Return the [X, Y] coordinate for the center point of the cell that contains the specified text.  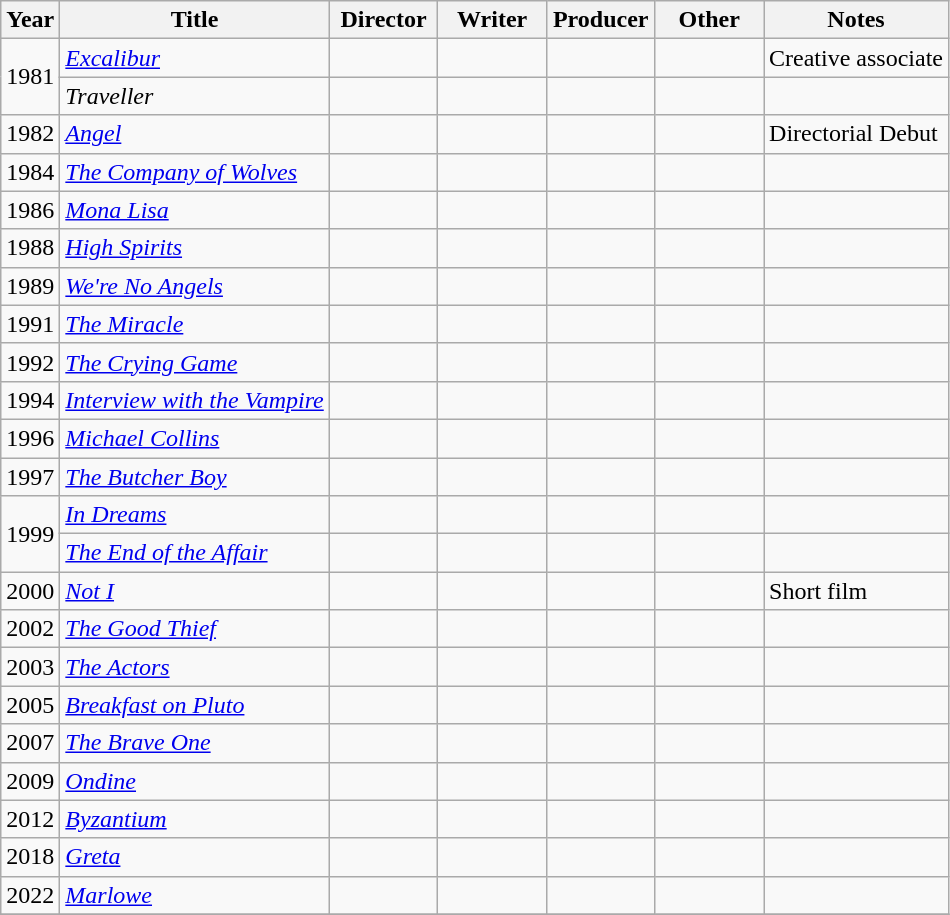
The Actors [194, 667]
2000 [30, 591]
Angel [194, 134]
The Crying Game [194, 362]
Mona Lisa [194, 210]
1999 [30, 534]
Breakfast on Pluto [194, 705]
The Brave One [194, 743]
2002 [30, 629]
Title [194, 20]
1984 [30, 172]
Traveller [194, 96]
2018 [30, 857]
Year [30, 20]
The Good Thief [194, 629]
2003 [30, 667]
The End of the Affair [194, 553]
Excalibur [194, 58]
Creative associate [856, 58]
We're No Angels [194, 286]
2005 [30, 705]
1986 [30, 210]
Marlowe [194, 895]
Michael Collins [194, 438]
Directorial Debut [856, 134]
Short film [856, 591]
Notes [856, 20]
1981 [30, 77]
1982 [30, 134]
Interview with the Vampire [194, 400]
Director [384, 20]
2007 [30, 743]
Byzantium [194, 819]
High Spirits [194, 248]
Not I [194, 591]
1996 [30, 438]
Producer [600, 20]
1994 [30, 400]
The Miracle [194, 324]
1997 [30, 477]
2012 [30, 819]
Writer [492, 20]
Ondine [194, 781]
The Company of Wolves [194, 172]
2022 [30, 895]
1989 [30, 286]
1988 [30, 248]
Greta [194, 857]
1991 [30, 324]
2009 [30, 781]
The Butcher Boy [194, 477]
1992 [30, 362]
In Dreams [194, 515]
Other [710, 20]
